Scan for the cell matching the given text and deliver its (X, Y) coordinate at center. 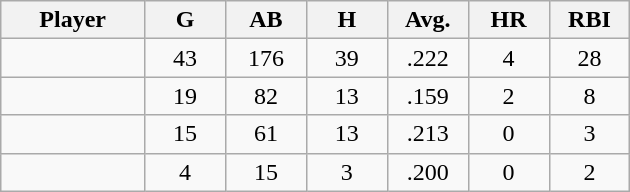
Player (73, 20)
176 (266, 58)
HR (508, 20)
H (346, 20)
8 (590, 96)
.200 (428, 172)
.222 (428, 58)
G (186, 20)
.213 (428, 134)
28 (590, 58)
Avg. (428, 20)
AB (266, 20)
19 (186, 96)
39 (346, 58)
82 (266, 96)
43 (186, 58)
61 (266, 134)
.159 (428, 96)
RBI (590, 20)
